Return (x, y) of the center of cell containing provided text 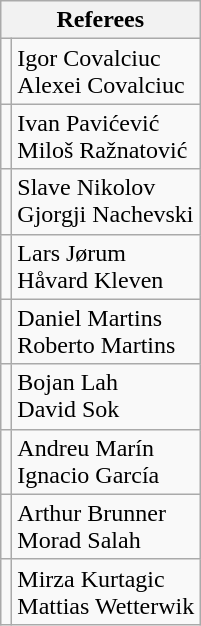
Igor CovalciucAlexei Covalciuc (106, 72)
Andreu MarínIgnacio García (106, 462)
Referees (100, 20)
Ivan PavićevićMiloš Ražnatović (106, 136)
Slave NikolovGjorgji Nachevski (106, 202)
Bojan LahDavid Sok (106, 396)
Lars JørumHåvard Kleven (106, 266)
Mirza KurtagicMattias Wetterwik (106, 592)
Arthur BrunnerMorad Salah (106, 526)
Daniel MartinsRoberto Martins (106, 332)
